Find where the given text appears and provide that cell's center as (x, y) coordinate. 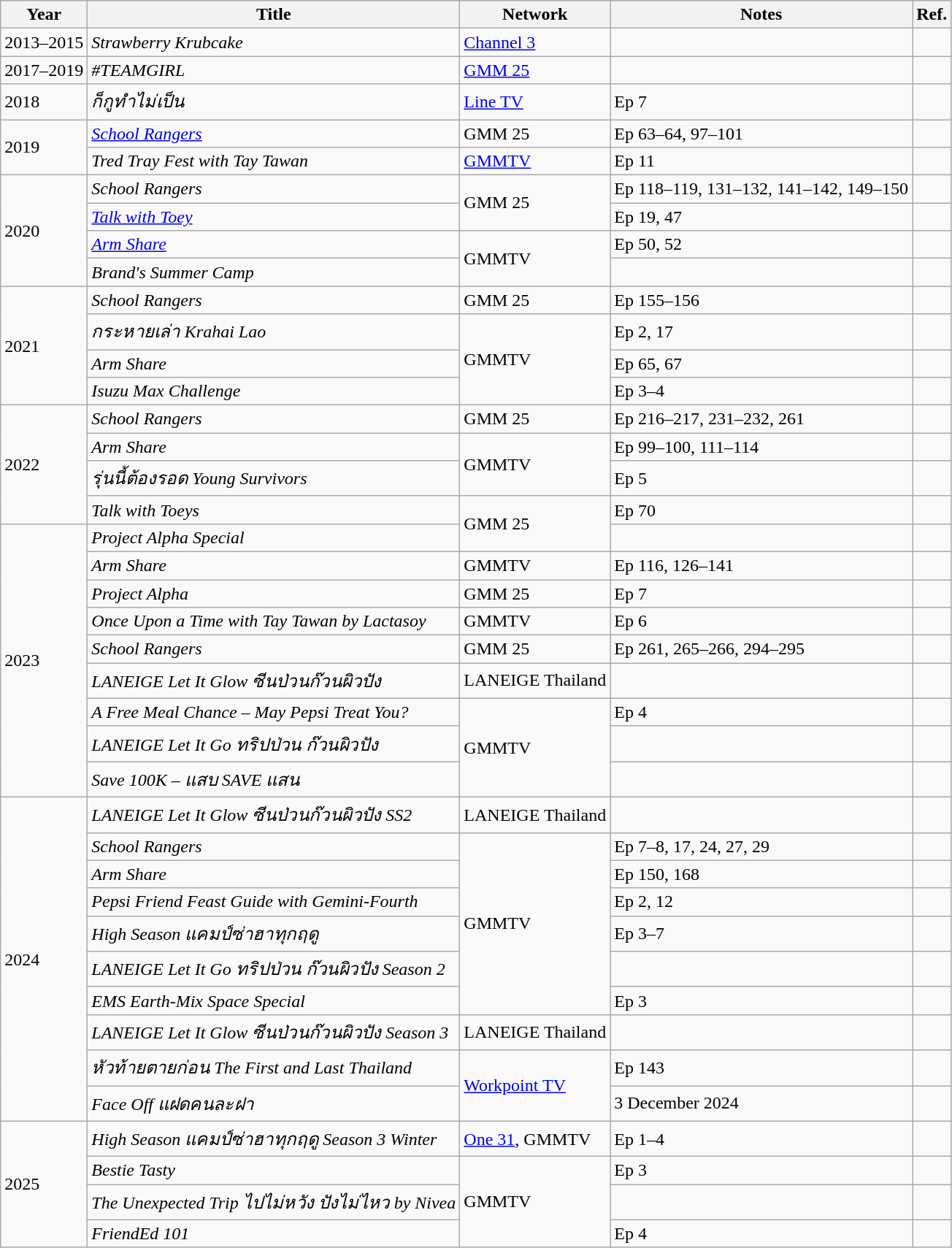
Talk with Toey (274, 217)
Ep 2, 17 (761, 332)
Ep 70 (761, 510)
Ep 65, 67 (761, 363)
LANEIGE Let It Glow ซีนป่วนก๊วนผิวปัง SS2 (274, 815)
Talk with Toeys (274, 510)
#TEAMGIRL (274, 70)
Workpoint TV (535, 1085)
A Free Meal Chance – May Pepsi Treat You? (274, 712)
2023 (44, 660)
Ep 63–64, 97–101 (761, 134)
Network (535, 15)
Project Alpha (274, 594)
Ep 5 (761, 479)
Ref. (932, 15)
2024 (44, 959)
Year (44, 15)
Ep 155–156 (761, 300)
Tred Tray Fest with Tay Tawan (274, 161)
Isuzu Max Challenge (274, 391)
2021 (44, 346)
Title (274, 15)
Bestie Tasty (274, 1171)
2022 (44, 464)
Brand's Summer Camp (274, 272)
2025 (44, 1184)
2019 (44, 148)
2018 (44, 102)
LANEIGE Let It Go ทริปป่วน ก๊วนผิวปัง Season 2 (274, 970)
Ep 2, 12 (761, 902)
Channel 3 (535, 42)
Once Upon a Time with Tay Tawan by Lactasoy (274, 621)
Pepsi Friend Feast Guide with Gemini-Fourth (274, 902)
High Season แคมป์ซ่าฮาทุกฤดู Season 3 Winter (274, 1139)
LANEIGE Let It Glow ซีนป่วนก๊วนผิวปัง (274, 681)
Ep 6 (761, 621)
2017–2019 (44, 70)
Strawberry Krubcake (274, 42)
Ep 3–4 (761, 391)
Ep 261, 265–266, 294–295 (761, 649)
LANEIGE Let It Glow ซีนป่วนก๊วนผิวปัง Season 3 (274, 1033)
Ep 7–8, 17, 24, 27, 29 (761, 846)
2020 (44, 231)
รุ่นนี้ต้องรอด Young Survivors (274, 479)
Project Alpha Special (274, 537)
Line TV (535, 102)
Ep 11 (761, 161)
Ep 216–217, 231–232, 261 (761, 419)
Ep 150, 168 (761, 874)
One 31, GMMTV (535, 1139)
Notes (761, 15)
2013–2015 (44, 42)
Ep 99–100, 111–114 (761, 447)
Ep 3–7 (761, 933)
3 December 2024 (761, 1103)
EMS Earth-Mix Space Special (274, 1000)
Ep 143 (761, 1068)
Face Off แฝดคนละฝา (274, 1103)
Ep 116, 126–141 (761, 565)
กระหายเล่า Krahai Lao (274, 332)
High Season แคมป์ซ่าฮาทุกฤดู (274, 933)
Ep 50, 52 (761, 245)
หัวท้ายตายก่อน The First and Last Thailand (274, 1068)
LANEIGE Let It Go ทริปป่วน ก๊วนผิวปัง (274, 743)
ก็กูทําไม่เป็น (274, 102)
FriendEd 101 (274, 1233)
Ep 19, 47 (761, 217)
Ep 1–4 (761, 1139)
Save 100K – แสบ SAVE แสน (274, 780)
Ep 118–119, 131–132, 141–142, 149–150 (761, 189)
The Unexpected Trip ไปไม่หวัง ปังไม่ไหว by Nivea (274, 1202)
